Return [x, y] of the center of cell containing provided text 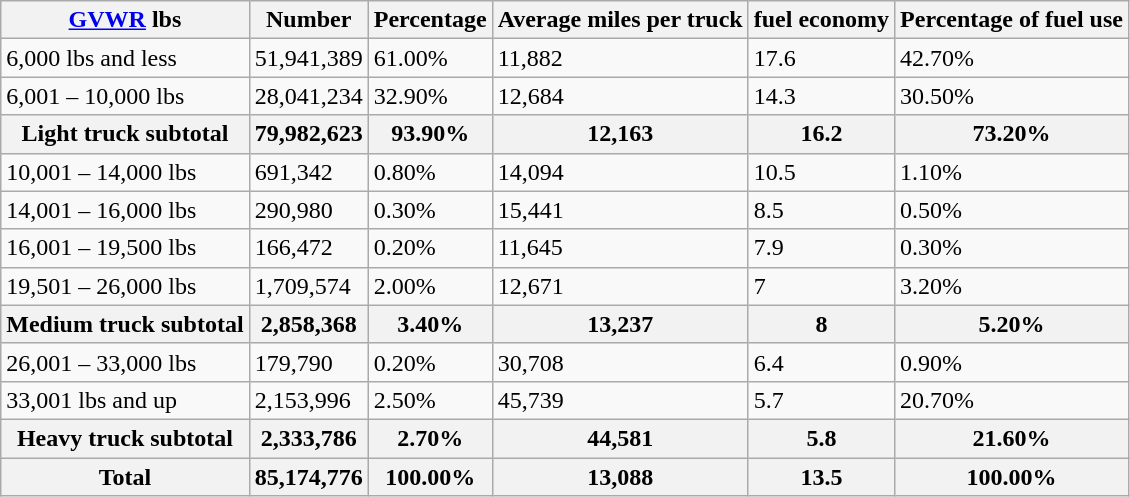
6,001 – 10,000 lbs [125, 96]
7 [821, 286]
179,790 [308, 362]
290,980 [308, 210]
11,882 [620, 58]
79,982,623 [308, 134]
Heavy truck subtotal [125, 438]
166,472 [308, 248]
21.60% [1012, 438]
fuel economy [821, 20]
2,333,786 [308, 438]
28,041,234 [308, 96]
2,858,368 [308, 324]
2.00% [430, 286]
26,001 – 33,000 lbs [125, 362]
Percentage of fuel use [1012, 20]
12,684 [620, 96]
691,342 [308, 172]
6,000 lbs and less [125, 58]
Average miles per truck [620, 20]
45,739 [620, 400]
20.70% [1012, 400]
0.50% [1012, 210]
30,708 [620, 362]
17.6 [821, 58]
Percentage [430, 20]
14,001 – 16,000 lbs [125, 210]
14.3 [821, 96]
19,501 – 26,000 lbs [125, 286]
6.4 [821, 362]
5.7 [821, 400]
15,441 [620, 210]
61.00% [430, 58]
1,709,574 [308, 286]
16,001 – 19,500 lbs [125, 248]
8 [821, 324]
5.8 [821, 438]
1.10% [1012, 172]
33,001 lbs and up [125, 400]
10,001 – 14,000 lbs [125, 172]
0.80% [430, 172]
16.2 [821, 134]
85,174,776 [308, 477]
0.90% [1012, 362]
3.20% [1012, 286]
12,163 [620, 134]
44,581 [620, 438]
3.40% [430, 324]
Number [308, 20]
13,237 [620, 324]
73.20% [1012, 134]
8.5 [821, 210]
2.70% [430, 438]
93.90% [430, 134]
13,088 [620, 477]
Total [125, 477]
12,671 [620, 286]
Light truck subtotal [125, 134]
2,153,996 [308, 400]
14,094 [620, 172]
30.50% [1012, 96]
42.70% [1012, 58]
Medium truck subtotal [125, 324]
GVWR lbs [125, 20]
51,941,389 [308, 58]
7.9 [821, 248]
13.5 [821, 477]
10.5 [821, 172]
32.90% [430, 96]
2.50% [430, 400]
5.20% [1012, 324]
11,645 [620, 248]
